Scan for the cell matching the given text and deliver its (X, Y) coordinate at center. 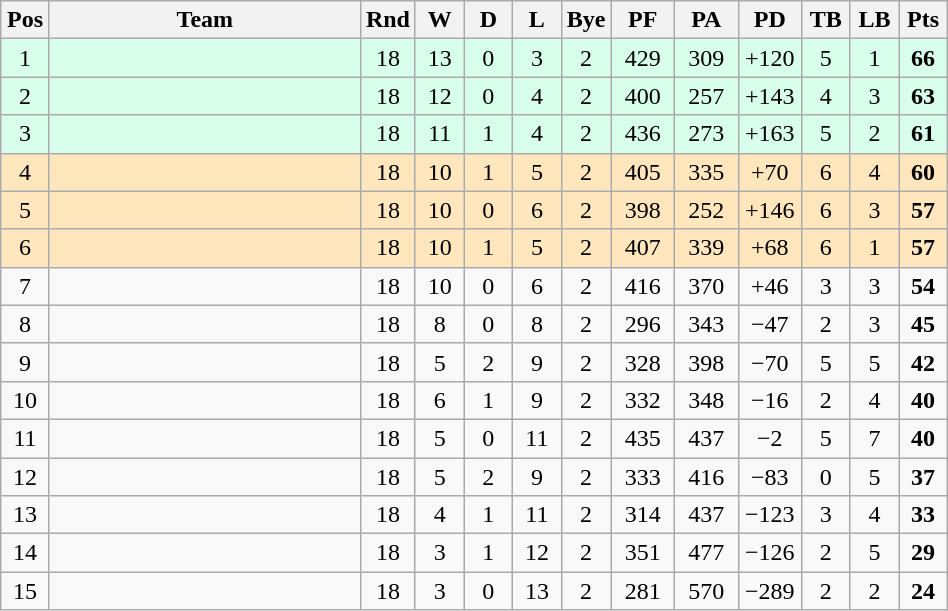
296 (643, 324)
45 (924, 324)
+46 (770, 286)
Rnd (388, 20)
343 (706, 324)
−2 (770, 438)
PD (770, 20)
273 (706, 134)
−70 (770, 362)
−123 (770, 515)
400 (643, 96)
351 (643, 553)
405 (643, 172)
Bye (586, 20)
29 (924, 553)
333 (643, 477)
L (538, 20)
252 (706, 210)
−47 (770, 324)
61 (924, 134)
−126 (770, 553)
370 (706, 286)
63 (924, 96)
+120 (770, 58)
435 (643, 438)
257 (706, 96)
+146 (770, 210)
66 (924, 58)
60 (924, 172)
+143 (770, 96)
+163 (770, 134)
Team (204, 20)
PA (706, 20)
281 (643, 591)
42 (924, 362)
348 (706, 400)
429 (643, 58)
309 (706, 58)
328 (643, 362)
477 (706, 553)
+70 (770, 172)
W (440, 20)
407 (643, 248)
436 (643, 134)
37 (924, 477)
PF (643, 20)
D (488, 20)
−16 (770, 400)
LB (874, 20)
15 (26, 591)
TB (826, 20)
14 (26, 553)
332 (643, 400)
570 (706, 591)
−83 (770, 477)
Pos (26, 20)
33 (924, 515)
335 (706, 172)
−289 (770, 591)
Pts (924, 20)
314 (643, 515)
339 (706, 248)
24 (924, 591)
54 (924, 286)
+68 (770, 248)
